Identify which cell holds the provided text, then report its [x, y] central coordinate. 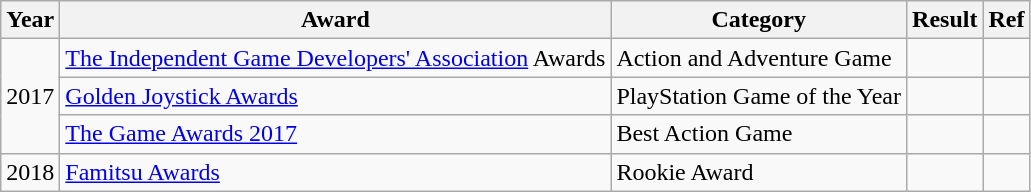
Year [30, 20]
2018 [30, 172]
Golden Joystick Awards [336, 96]
PlayStation Game of the Year [759, 96]
Famitsu Awards [336, 172]
Best Action Game [759, 134]
Result [945, 20]
2017 [30, 96]
The Independent Game Developers' Association Awards [336, 58]
Category [759, 20]
Action and Adventure Game [759, 58]
Rookie Award [759, 172]
Ref [1006, 20]
The Game Awards 2017 [336, 134]
Award [336, 20]
